Detect which cell encompasses the target text, then output its [X, Y] center coordinate. 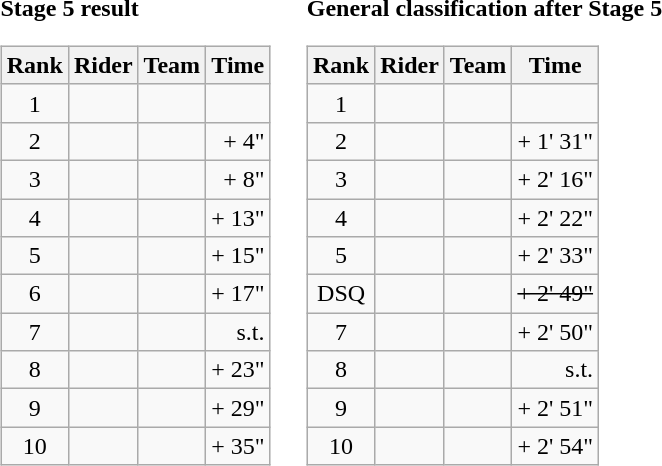
+ 2' 33" [556, 256]
+ 2' 54" [556, 446]
+ 2' 51" [556, 408]
DSQ [342, 294]
+ 2' 50" [556, 332]
+ 8" [238, 179]
6 [34, 294]
+ 23" [238, 370]
+ 29" [238, 408]
+ 15" [238, 256]
+ 2' 22" [556, 217]
+ 1' 31" [556, 141]
+ 35" [238, 446]
+ 13" [238, 217]
+ 17" [238, 294]
+ 2' 49" [556, 294]
+ 2' 16" [556, 179]
+ 4" [238, 141]
